Scan for the cell matching the given text and deliver its (x, y) coordinate at center. 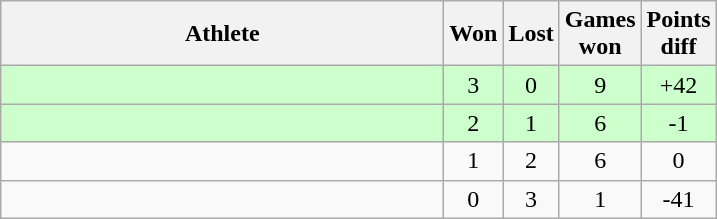
+42 (678, 85)
Won (474, 34)
-1 (678, 123)
9 (600, 85)
Lost (531, 34)
Gameswon (600, 34)
-41 (678, 199)
Athlete (222, 34)
Pointsdiff (678, 34)
